Capture the cell that displays the provided text and extract its [X, Y] central coordinate. 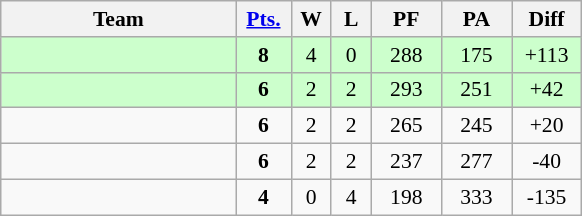
L [351, 19]
8 [264, 55]
265 [406, 126]
PF [406, 19]
-135 [547, 197]
277 [476, 162]
237 [406, 162]
Diff [547, 19]
+42 [547, 90]
+113 [547, 55]
Team [118, 19]
175 [476, 55]
Pts. [264, 19]
W [311, 19]
+20 [547, 126]
-40 [547, 162]
PA [476, 19]
333 [476, 197]
245 [476, 126]
288 [406, 55]
293 [406, 90]
251 [476, 90]
198 [406, 197]
